Search for the cell housing the specified text and yield its [x, y] center coordinate. 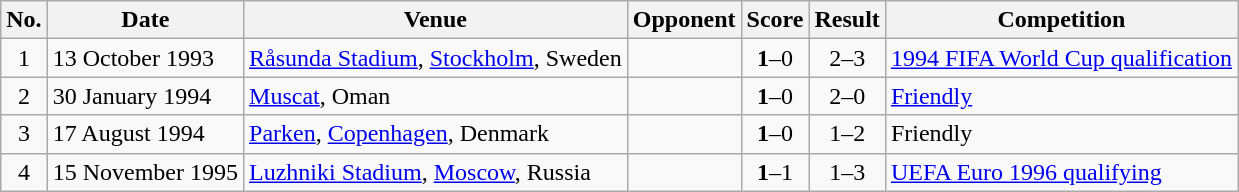
15 November 1995 [145, 172]
1–2 [847, 134]
13 October 1993 [145, 58]
1 [24, 58]
Score [775, 20]
Competition [1061, 20]
17 August 1994 [145, 134]
Muscat, Oman [436, 96]
30 January 1994 [145, 96]
2 [24, 96]
2–3 [847, 58]
3 [24, 134]
4 [24, 172]
Luzhniki Stadium, Moscow, Russia [436, 172]
Result [847, 20]
1–3 [847, 172]
Venue [436, 20]
Date [145, 20]
Råsunda Stadium, Stockholm, Sweden [436, 58]
Parken, Copenhagen, Denmark [436, 134]
No. [24, 20]
Opponent [684, 20]
UEFA Euro 1996 qualifying [1061, 172]
2–0 [847, 96]
1994 FIFA World Cup qualification [1061, 58]
1–1 [775, 172]
